Detect which cell encompasses the target text, then output its [x, y] center coordinate. 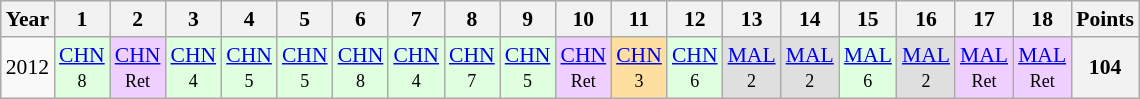
9 [528, 19]
2012 [28, 68]
4 [249, 19]
16 [926, 19]
15 [868, 19]
6 [361, 19]
12 [695, 19]
14 [810, 19]
3 [193, 19]
1 [82, 19]
CHN6 [695, 68]
13 [752, 19]
CHN7 [472, 68]
11 [639, 19]
104 [1105, 68]
8 [472, 19]
CHN3 [639, 68]
17 [984, 19]
Points [1105, 19]
2 [138, 19]
18 [1042, 19]
Year [28, 19]
7 [416, 19]
5 [305, 19]
10 [583, 19]
MAL6 [868, 68]
